For the text-containing cell, return its midpoint in (X, Y) coordinate format. 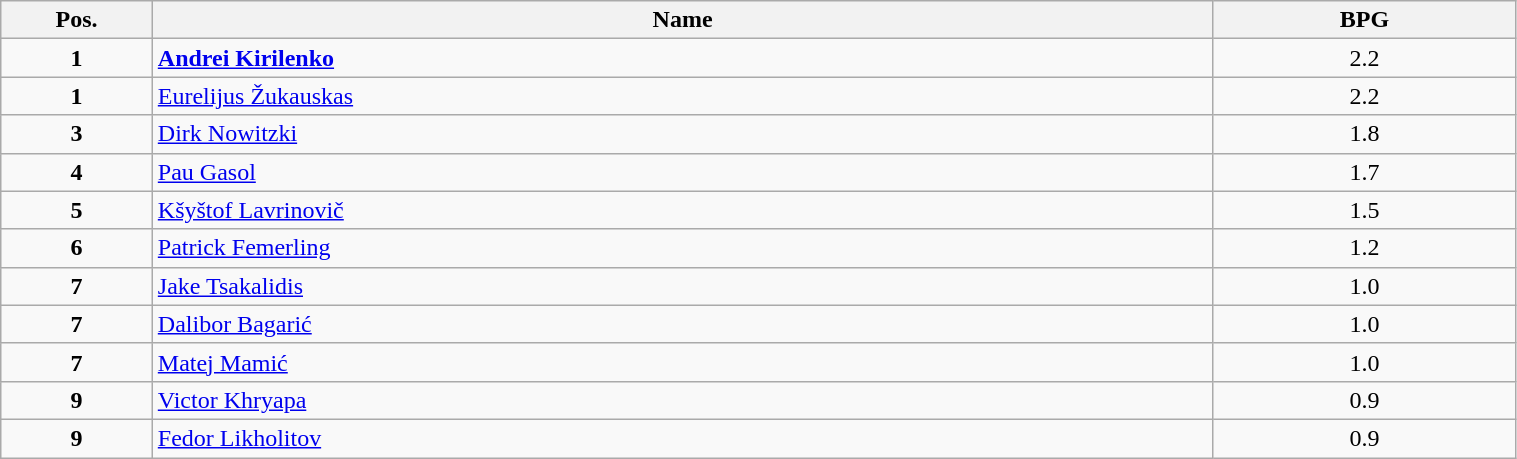
1.5 (1364, 210)
Andrei Kirilenko (682, 58)
Pos. (77, 20)
5 (77, 210)
Pau Gasol (682, 172)
Name (682, 20)
Dirk Nowitzki (682, 134)
1.2 (1364, 248)
Dalibor Bagarić (682, 324)
1.7 (1364, 172)
Kšyštof Lavrinovič (682, 210)
1.8 (1364, 134)
4 (77, 172)
Jake Tsakalidis (682, 286)
BPG (1364, 20)
Matej Mamić (682, 362)
Patrick Femerling (682, 248)
Fedor Likholitov (682, 438)
6 (77, 248)
Victor Khryapa (682, 400)
Eurelijus Žukauskas (682, 96)
3 (77, 134)
